Pinpoint the cell where the given text exists, returning its (X, Y) midpoint coordinate. 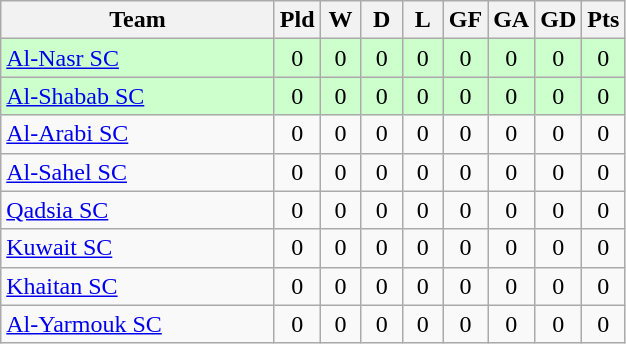
Pts (604, 20)
W (340, 20)
GD (558, 20)
Pld (297, 20)
Qadsia SC (138, 210)
Al-Sahel SC (138, 172)
GF (465, 20)
Team (138, 20)
Khaitan SC (138, 286)
Al-Yarmouk SC (138, 324)
Al-Arabi SC (138, 134)
Al-Shabab SC (138, 96)
Al-Nasr SC (138, 58)
D (382, 20)
Kuwait SC (138, 248)
GA (512, 20)
L (422, 20)
